Scan for the cell matching the given text and deliver its [X, Y] coordinate at center. 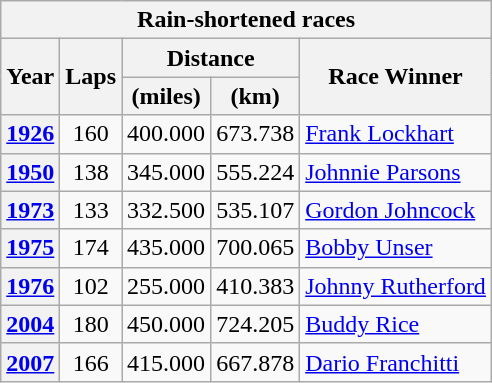
180 [91, 324]
1950 [30, 172]
555.224 [256, 172]
410.383 [256, 286]
Dario Franchitti [396, 362]
724.205 [256, 324]
400.000 [166, 134]
Rain-shortened races [246, 20]
255.000 [166, 286]
Year [30, 77]
(miles) [166, 96]
Laps [91, 77]
1976 [30, 286]
Distance [211, 58]
102 [91, 286]
Bobby Unser [396, 248]
Race Winner [396, 77]
Johnny Rutherford [396, 286]
450.000 [166, 324]
700.065 [256, 248]
Buddy Rice [396, 324]
415.000 [166, 362]
1973 [30, 210]
Frank Lockhart [396, 134]
160 [91, 134]
133 [91, 210]
667.878 [256, 362]
1975 [30, 248]
2007 [30, 362]
138 [91, 172]
1926 [30, 134]
Gordon Johncock [396, 210]
673.738 [256, 134]
(km) [256, 96]
535.107 [256, 210]
435.000 [166, 248]
345.000 [166, 172]
Johnnie Parsons [396, 172]
166 [91, 362]
2004 [30, 324]
332.500 [166, 210]
174 [91, 248]
